For the text-containing cell, return its midpoint in (X, Y) coordinate format. 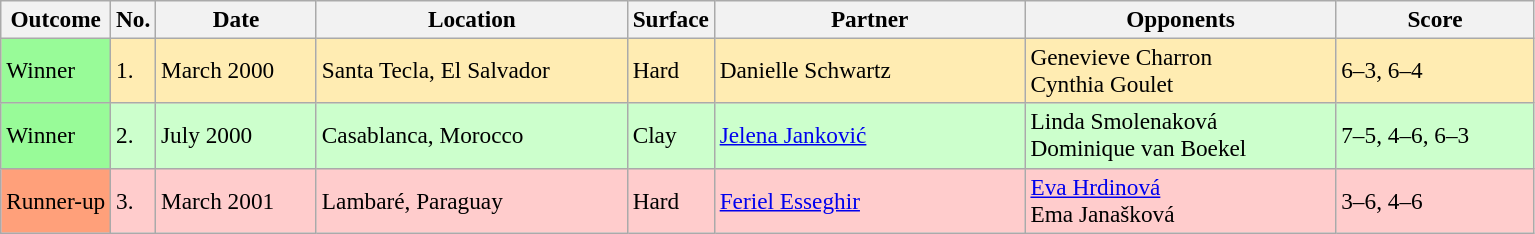
No. (134, 19)
March 2000 (236, 70)
Runner-up (56, 200)
Partner (870, 19)
Jelena Janković (870, 136)
Surface (670, 19)
Location (472, 19)
Outcome (56, 19)
Date (236, 19)
6–3, 6–4 (1435, 70)
Feriel Esseghir (870, 200)
Linda Smolenaková Dominique van Boekel (1180, 136)
Opponents (1180, 19)
2. (134, 136)
March 2001 (236, 200)
Casablanca, Morocco (472, 136)
Clay (670, 136)
Genevieve Charron Cynthia Goulet (1180, 70)
Eva Hrdinová Ema Janašková (1180, 200)
Lambaré, Paraguay (472, 200)
Santa Tecla, El Salvador (472, 70)
July 2000 (236, 136)
3–6, 4–6 (1435, 200)
1. (134, 70)
Score (1435, 19)
7–5, 4–6, 6–3 (1435, 136)
Danielle Schwartz (870, 70)
3. (134, 200)
